Return the [x, y] coordinate for the center point of the cell that contains the specified text.  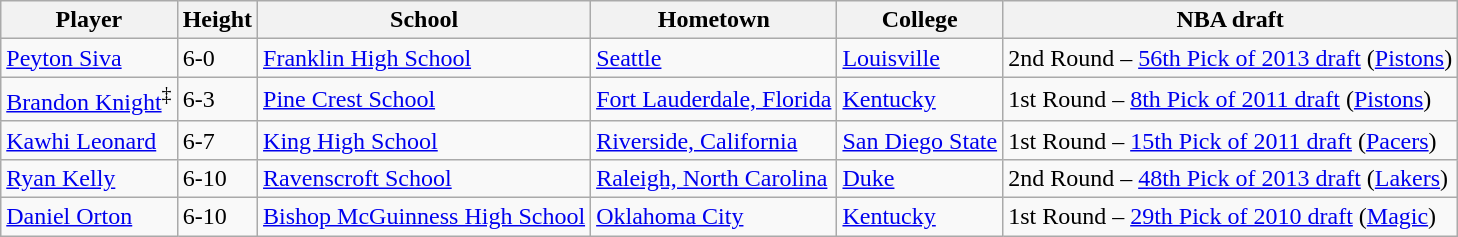
Duke [920, 178]
School [424, 20]
1st Round – 8th Pick of 2011 draft (Pistons) [1230, 100]
2nd Round – 48th Pick of 2013 draft (Lakers) [1230, 178]
Height [217, 20]
NBA draft [1230, 20]
Player [89, 20]
San Diego State [920, 140]
Daniel Orton [89, 217]
Seattle [714, 58]
Kawhi Leonard [89, 140]
Ryan Kelly [89, 178]
Oklahoma City [714, 217]
6-3 [217, 100]
2nd Round – 56th Pick of 2013 draft (Pistons) [1230, 58]
King High School [424, 140]
6-0 [217, 58]
College [920, 20]
Hometown [714, 20]
Raleigh, North Carolina [714, 178]
Ravenscroft School [424, 178]
Bishop McGuinness High School [424, 217]
Pine Crest School [424, 100]
1st Round – 15th Pick of 2011 draft (Pacers) [1230, 140]
Fort Lauderdale, Florida [714, 100]
1st Round – 29th Pick of 2010 draft (Magic) [1230, 217]
Franklin High School [424, 58]
Brandon Knight‡ [89, 100]
6-7 [217, 140]
Riverside, California [714, 140]
Peyton Siva [89, 58]
Louisville [920, 58]
